Return (X, Y) of the center of cell containing provided text 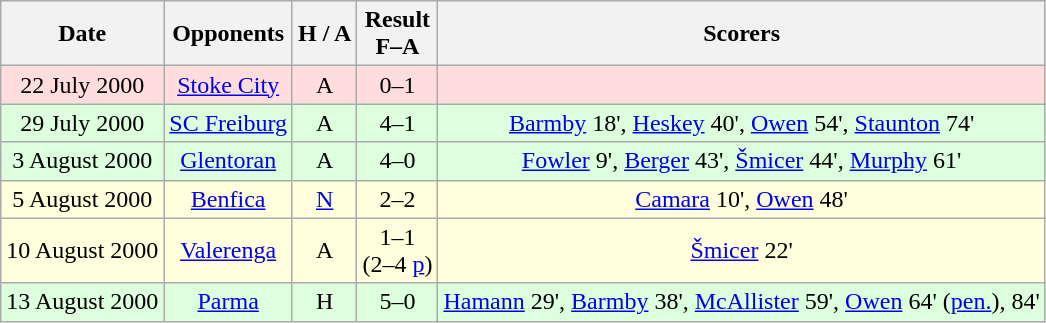
29 July 2000 (82, 123)
10 August 2000 (82, 250)
2–2 (398, 199)
Stoke City (228, 85)
13 August 2000 (82, 302)
N (324, 199)
0–1 (398, 85)
Šmicer 22' (742, 250)
Fowler 9', Berger 43', Šmicer 44', Murphy 61' (742, 161)
H (324, 302)
3 August 2000 (82, 161)
Opponents (228, 34)
5 August 2000 (82, 199)
Camara 10', Owen 48' (742, 199)
4–1 (398, 123)
Valerenga (228, 250)
Benfica (228, 199)
ResultF–A (398, 34)
Barmby 18', Heskey 40', Owen 54', Staunton 74' (742, 123)
1–1(2–4 p) (398, 250)
SC Freiburg (228, 123)
H / A (324, 34)
Hamann 29', Barmby 38', McAllister 59', Owen 64' (pen.), 84' (742, 302)
5–0 (398, 302)
Scorers (742, 34)
Glentoran (228, 161)
4–0 (398, 161)
Date (82, 34)
Parma (228, 302)
22 July 2000 (82, 85)
